Return the (x, y) coordinate for the center point of the cell that contains the specified text.  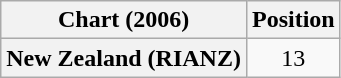
Position (293, 20)
Chart (2006) (124, 20)
13 (293, 58)
New Zealand (RIANZ) (124, 58)
